Pinpoint the cell where the given text exists, returning its [x, y] midpoint coordinate. 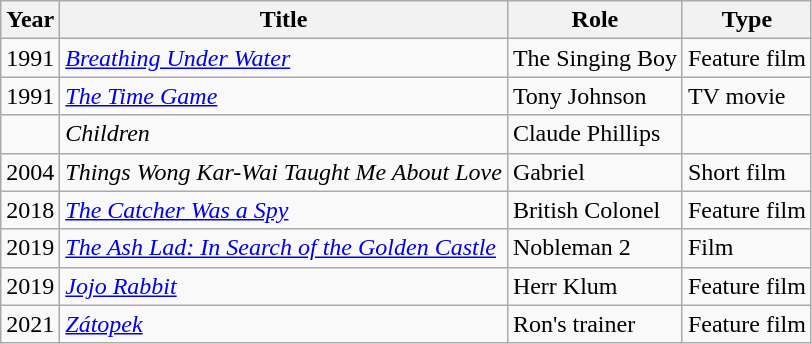
Ron's trainer [594, 324]
Children [284, 134]
Claude Phillips [594, 134]
Things Wong Kar-Wai Taught Me About Love [284, 172]
Herr Klum [594, 286]
Film [746, 248]
The Catcher Was a Spy [284, 210]
2021 [30, 324]
Short film [746, 172]
Zátopek [284, 324]
2018 [30, 210]
British Colonel [594, 210]
Role [594, 20]
2004 [30, 172]
Breathing Under Water [284, 58]
The Time Game [284, 96]
Tony Johnson [594, 96]
Gabriel [594, 172]
The Singing Boy [594, 58]
Title [284, 20]
The Ash Lad: In Search of the Golden Castle [284, 248]
Type [746, 20]
Jojo Rabbit [284, 286]
Nobleman 2 [594, 248]
TV movie [746, 96]
Year [30, 20]
